Extract the [x, y] coordinate from the center of the cell holding the provided text.  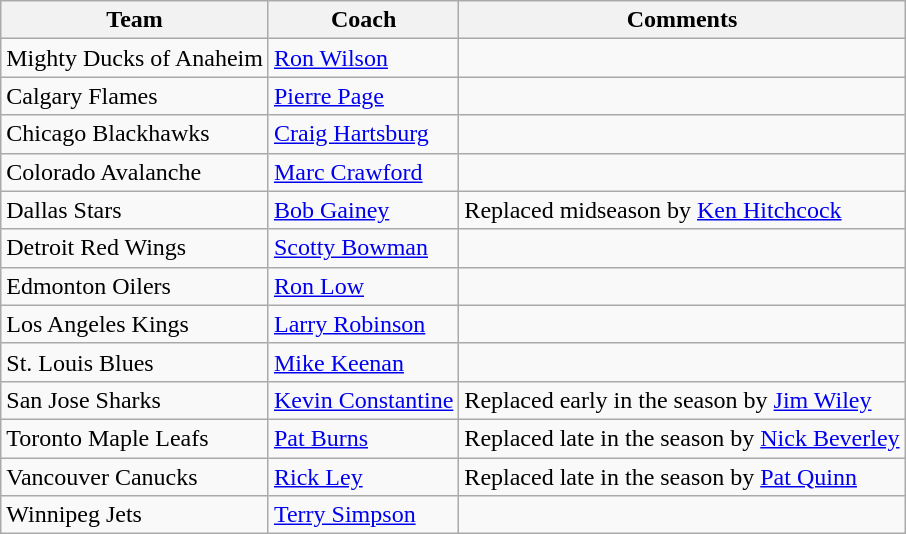
Mighty Ducks of Anaheim [135, 58]
Pierre Page [363, 96]
Marc Crawford [363, 172]
Replaced late in the season by Pat Quinn [682, 477]
Replaced early in the season by Jim Wiley [682, 400]
Larry Robinson [363, 324]
Los Angeles Kings [135, 324]
Dallas Stars [135, 210]
Chicago Blackhawks [135, 134]
Replaced midseason by Ken Hitchcock [682, 210]
Terry Simpson [363, 515]
Bob Gainey [363, 210]
Kevin Constantine [363, 400]
Ron Low [363, 286]
St. Louis Blues [135, 362]
Ron Wilson [363, 58]
Toronto Maple Leafs [135, 438]
Winnipeg Jets [135, 515]
Vancouver Canucks [135, 477]
Scotty Bowman [363, 248]
Calgary Flames [135, 96]
Coach [363, 20]
Craig Hartsburg [363, 134]
Pat Burns [363, 438]
Rick Ley [363, 477]
Team [135, 20]
Mike Keenan [363, 362]
San Jose Sharks [135, 400]
Edmonton Oilers [135, 286]
Colorado Avalanche [135, 172]
Comments [682, 20]
Replaced late in the season by Nick Beverley [682, 438]
Detroit Red Wings [135, 248]
